Capture the cell that displays the provided text and extract its [X, Y] central coordinate. 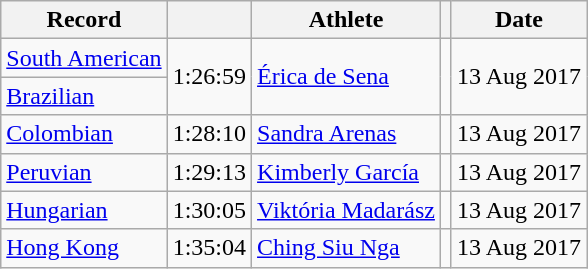
South American [84, 58]
Hungarian [84, 210]
1:26:59 [209, 77]
1:29:13 [209, 172]
Record [84, 20]
Ching Siu Nga [346, 248]
Athlete [346, 20]
Date [518, 20]
1:30:05 [209, 210]
1:35:04 [209, 248]
Sandra Arenas [346, 134]
Érica de Sena [346, 77]
Brazilian [84, 96]
1:28:10 [209, 134]
Kimberly García [346, 172]
Colombian [84, 134]
Viktória Madarász [346, 210]
Peruvian [84, 172]
Hong Kong [84, 248]
